Scan for the cell matching the given text and deliver its (x, y) coordinate at center. 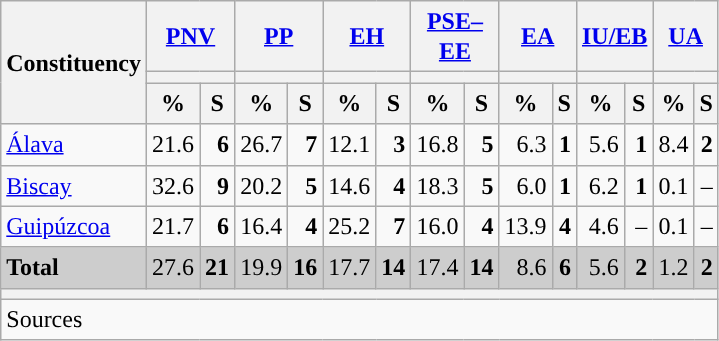
6.3 (526, 144)
1.2 (674, 268)
14.6 (350, 186)
21.6 (172, 144)
Total (74, 268)
4.6 (600, 226)
PNV (190, 36)
32.6 (172, 186)
Sources (360, 320)
16.0 (438, 226)
25.2 (350, 226)
17.4 (438, 268)
3 (394, 144)
17.7 (350, 268)
21.7 (172, 226)
6.0 (526, 186)
UA (686, 36)
Biscay (74, 186)
Constituency (74, 62)
EA (538, 36)
9 (218, 186)
IU/EB (614, 36)
16 (306, 268)
27.6 (172, 268)
26.7 (262, 144)
18.3 (438, 186)
12.1 (350, 144)
16.8 (438, 144)
PSE–EE (455, 36)
16.4 (262, 226)
13.9 (526, 226)
Guipúzcoa (74, 226)
20.2 (262, 186)
6.2 (600, 186)
Álava (74, 144)
21 (218, 268)
8.6 (526, 268)
PP (279, 36)
19.9 (262, 268)
EH (367, 36)
8.4 (674, 144)
